Identify which cell holds the provided text, then report its [x, y] central coordinate. 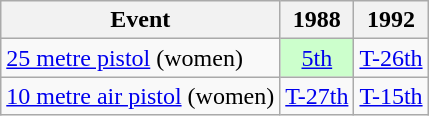
10 metre air pistol (women) [140, 96]
5th [317, 58]
25 metre pistol (women) [140, 58]
1988 [317, 20]
T-15th [391, 96]
T-26th [391, 58]
T-27th [317, 96]
1992 [391, 20]
Event [140, 20]
